Return the [X, Y] coordinate for the center point of the cell that contains the specified text.  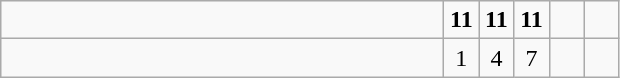
1 [462, 58]
4 [496, 58]
7 [532, 58]
